Output the (x, y) coordinate of the center of the cell containing the given text.  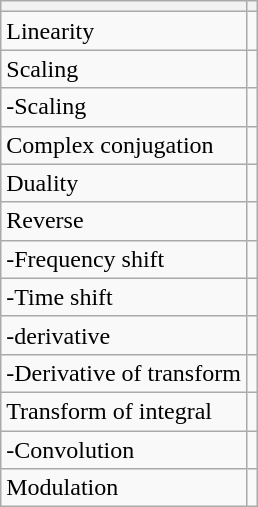
Modulation (124, 488)
Reverse (124, 221)
-derivative (124, 335)
Transform of integral (124, 411)
-Derivative of transform (124, 373)
Scaling (124, 69)
Duality (124, 183)
Complex conjugation (124, 145)
-Time shift (124, 297)
-Convolution (124, 449)
Linearity (124, 31)
-Frequency shift (124, 259)
-Scaling (124, 107)
